Pinpoint the cell where the given text exists, returning its [x, y] midpoint coordinate. 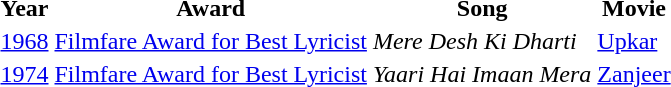
Filmfare Award for Best Lyricist [210, 41]
Mere Desh Ki Dharti [482, 41]
